Return the (x, y) coordinate for the center point of the cell that contains the specified text.  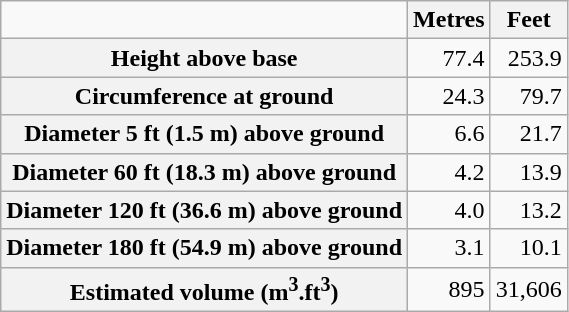
79.7 (528, 96)
Height above base (204, 58)
24.3 (450, 96)
Estimated volume (m3.ft3) (204, 290)
Diameter 5 ft (1.5 m) above ground (204, 134)
77.4 (450, 58)
21.7 (528, 134)
13.2 (528, 210)
Circumference at ground (204, 96)
6.6 (450, 134)
Metres (450, 20)
4.0 (450, 210)
Diameter 180 ft (54.9 m) above ground (204, 248)
3.1 (450, 248)
253.9 (528, 58)
Diameter 120 ft (36.6 m) above ground (204, 210)
Diameter 60 ft (18.3 m) above ground (204, 172)
13.9 (528, 172)
31,606 (528, 290)
4.2 (450, 172)
895 (450, 290)
Feet (528, 20)
10.1 (528, 248)
